For the text-containing cell, return its midpoint in (X, Y) coordinate format. 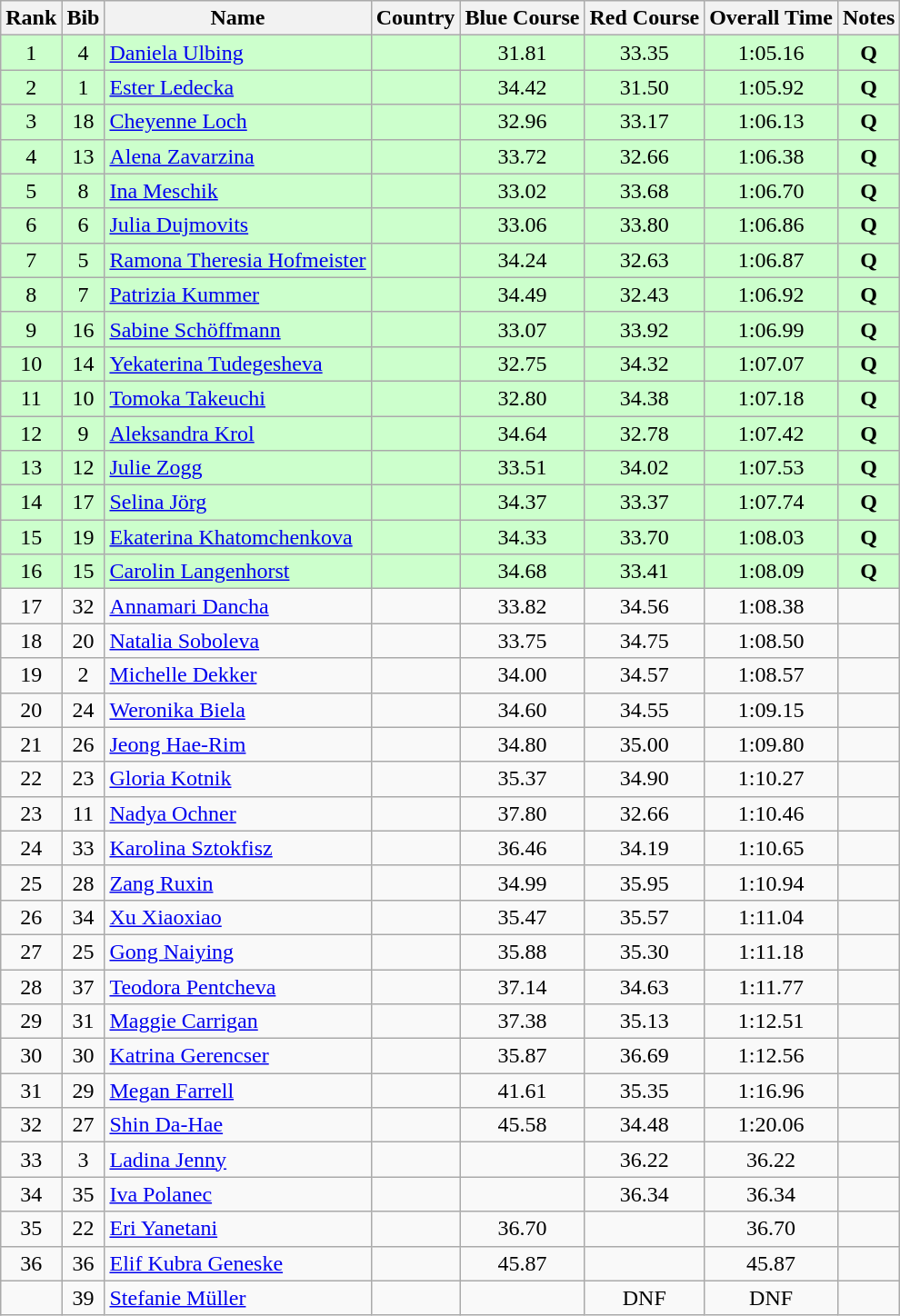
35.57 (645, 917)
34.90 (645, 779)
31.50 (645, 87)
37 (84, 986)
34.64 (522, 434)
1:06.99 (771, 329)
1:10.46 (771, 813)
Karolina Sztokfisz (238, 848)
Red Course (645, 18)
1:09.80 (771, 744)
34.60 (522, 710)
34.33 (522, 537)
1:09.15 (771, 710)
Alena Zavarzina (238, 156)
1:08.03 (771, 537)
Aleksandra Krol (238, 434)
34.57 (645, 675)
Gong Naiying (238, 952)
1:06.13 (771, 122)
1:07.07 (771, 364)
33.72 (522, 156)
33.82 (522, 606)
35.00 (645, 744)
37.80 (522, 813)
31.81 (522, 53)
33.06 (522, 225)
33.68 (645, 191)
35.13 (645, 1022)
32.80 (522, 398)
34.38 (645, 398)
Sabine Schöffmann (238, 329)
1:11.77 (771, 986)
Zang Ruxin (238, 882)
34.32 (645, 364)
1:07.74 (771, 503)
34.37 (522, 503)
Julia Dujmovits (238, 225)
1:12.51 (771, 1022)
33.75 (522, 641)
34.63 (645, 986)
1:10.94 (771, 882)
34.48 (645, 1125)
32.96 (522, 122)
1:11.04 (771, 917)
35.30 (645, 952)
1:10.65 (771, 848)
34.42 (522, 87)
36.69 (645, 1056)
Tomoka Takeuchi (238, 398)
37.38 (522, 1022)
33.02 (522, 191)
33.80 (645, 225)
Maggie Carrigan (238, 1022)
Ramona Theresia Hofmeister (238, 260)
Teodora Pentcheva (238, 986)
Selina Jörg (238, 503)
Katrina Gerencser (238, 1056)
Elif Kubra Geneske (238, 1263)
33.92 (645, 329)
41.61 (522, 1091)
34.68 (522, 572)
34.24 (522, 260)
1:20.06 (771, 1125)
34.75 (645, 641)
1:16.96 (771, 1091)
Carolin Langenhorst (238, 572)
Patrizia Kummer (238, 294)
1:05.92 (771, 87)
34.55 (645, 710)
32.78 (645, 434)
34.02 (645, 468)
33.17 (645, 122)
Yekaterina Tudegesheva (238, 364)
Jeong Hae-Rim (238, 744)
1:06.86 (771, 225)
1:08.50 (771, 641)
32.43 (645, 294)
Julie Zogg (238, 468)
1:07.18 (771, 398)
Ester Ledecka (238, 87)
1:08.57 (771, 675)
1:10.27 (771, 779)
34.80 (522, 744)
Gloria Kotnik (238, 779)
32.63 (645, 260)
Michelle Dekker (238, 675)
1:06.87 (771, 260)
35.87 (522, 1056)
33.35 (645, 53)
1:06.70 (771, 191)
35.47 (522, 917)
Annamari Dancha (238, 606)
1:08.38 (771, 606)
45.58 (522, 1125)
1:06.92 (771, 294)
Overall Time (771, 18)
33.37 (645, 503)
Daniela Ulbing (238, 53)
32.75 (522, 364)
34.49 (522, 294)
1:11.18 (771, 952)
Natalia Soboleva (238, 641)
Ekaterina Khatomchenkova (238, 537)
Blue Course (522, 18)
33.70 (645, 537)
1:08.09 (771, 572)
Shin Da-Hae (238, 1125)
1:06.38 (771, 156)
Ladina Jenny (238, 1160)
Xu Xiaoxiao (238, 917)
21 (31, 744)
34.56 (645, 606)
1:07.42 (771, 434)
36.46 (522, 848)
Cheyenne Loch (238, 122)
34.19 (645, 848)
37.14 (522, 986)
Rank (31, 18)
35.35 (645, 1091)
1:07.53 (771, 468)
Ina Meschik (238, 191)
34.00 (522, 675)
Iva Polanec (238, 1194)
33.41 (645, 572)
Megan Farrell (238, 1091)
1:12.56 (771, 1056)
Stefanie Müller (238, 1298)
35.95 (645, 882)
35.88 (522, 952)
Notes (868, 18)
1:05.16 (771, 53)
39 (84, 1298)
Name (238, 18)
33.51 (522, 468)
Nadya Ochner (238, 813)
34.99 (522, 882)
Bib (84, 18)
33.07 (522, 329)
Country (415, 18)
Weronika Biela (238, 710)
Eri Yanetani (238, 1229)
35.37 (522, 779)
